Determine the [x, y] coordinate at the center of the cell enclosing the given text.  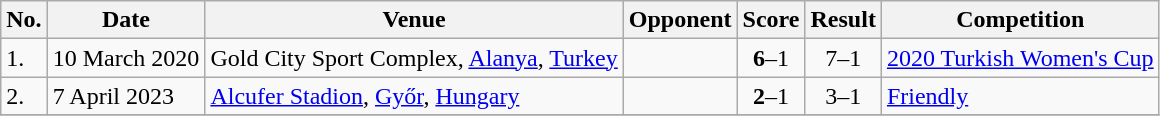
2. [24, 96]
Score [771, 20]
Date [126, 20]
1. [24, 58]
10 March 2020 [126, 58]
Friendly [1020, 96]
7–1 [843, 58]
Result [843, 20]
3–1 [843, 96]
No. [24, 20]
Alcufer Stadion, Győr, Hungary [414, 96]
Venue [414, 20]
Opponent [680, 20]
Competition [1020, 20]
2020 Turkish Women's Cup [1020, 58]
Gold City Sport Complex, Alanya, Turkey [414, 58]
6–1 [771, 58]
2–1 [771, 96]
7 April 2023 [126, 96]
